Pinpoint the cell where the given text exists, returning its [X, Y] midpoint coordinate. 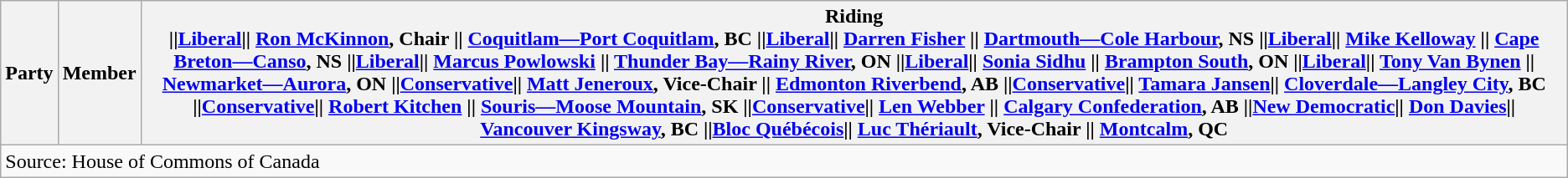
Member [99, 74]
Party [29, 74]
Source: House of Commons of Canada [784, 161]
